Identify which cell holds the provided text, then report its [X, Y] central coordinate. 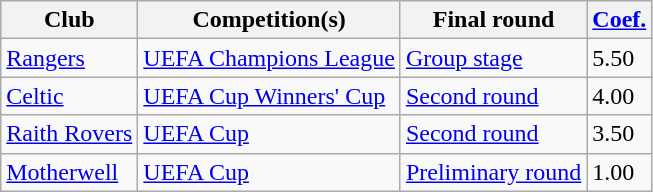
UEFA Champions League [270, 58]
UEFA Cup Winners' Cup [270, 96]
Competition(s) [270, 20]
Club [70, 20]
Celtic [70, 96]
Coef. [620, 20]
3.50 [620, 134]
1.00 [620, 172]
Rangers [70, 58]
Group stage [493, 58]
5.50 [620, 58]
Raith Rovers [70, 134]
Final round [493, 20]
4.00 [620, 96]
Motherwell [70, 172]
Preliminary round [493, 172]
